Pinpoint the cell where the given text exists, returning its (x, y) midpoint coordinate. 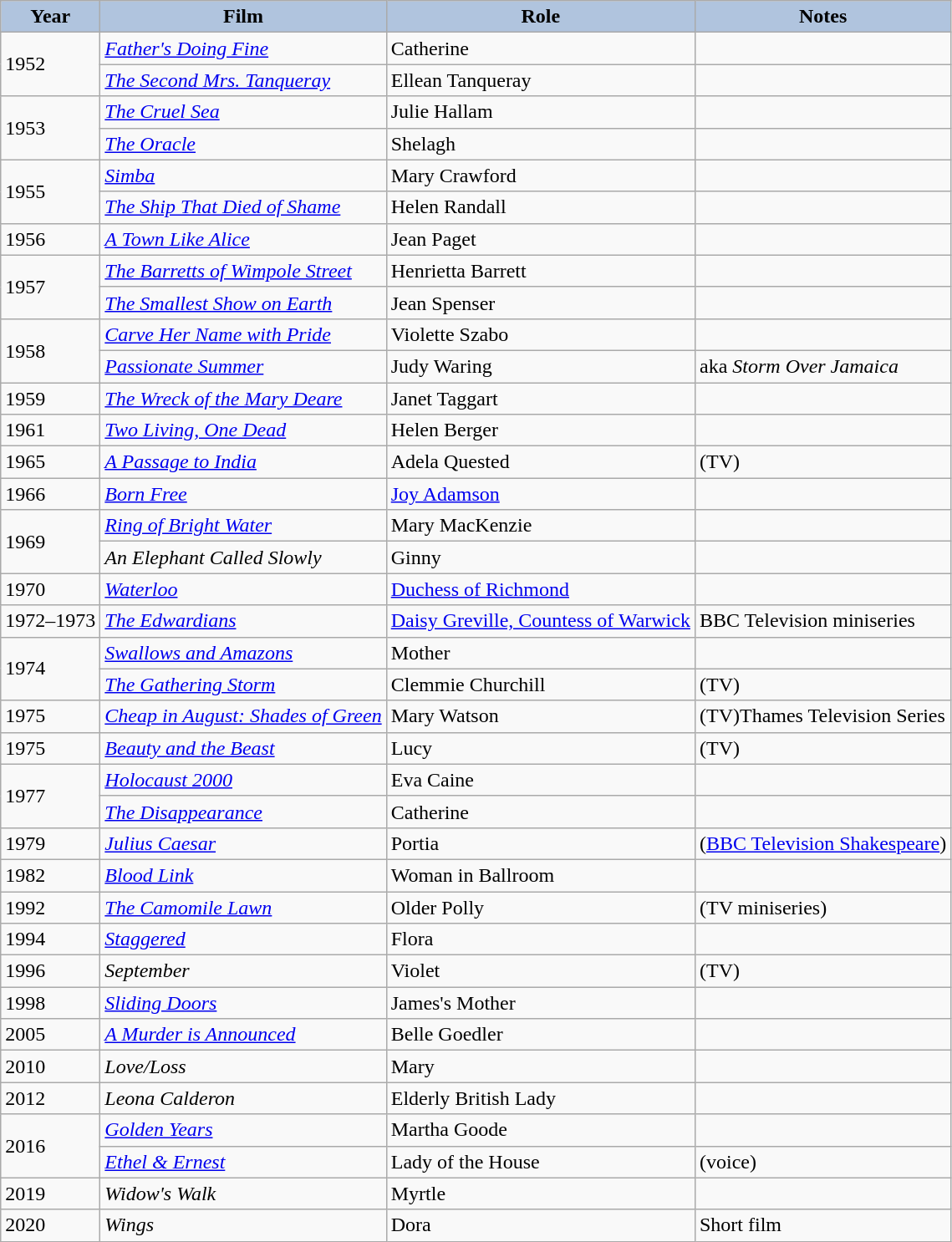
Mother (540, 653)
1994 (50, 939)
Love/Loss (243, 1066)
aka Storm Over Jamaica (822, 366)
The Edwardians (243, 621)
The Cruel Sea (243, 112)
Adela Quested (540, 462)
1957 (50, 287)
Carve Her Name with Pride (243, 334)
Beauty and the Beast (243, 748)
1970 (50, 589)
Father's Doing Fine (243, 48)
Year (50, 17)
Sliding Doors (243, 1003)
The Gathering Storm (243, 685)
1955 (50, 191)
1992 (50, 907)
Jean Spenser (540, 303)
1953 (50, 128)
An Elephant Called Slowly (243, 557)
1961 (50, 430)
Ring of Bright Water (243, 526)
Violet (540, 971)
The Oracle (243, 144)
Duchess of Richmond (540, 589)
Woman in Ballroom (540, 875)
(TV)Thames Television Series (822, 716)
Elderly British Lady (540, 1098)
A Passage to India (243, 462)
1977 (50, 796)
Film (243, 17)
Clemmie Churchill (540, 685)
Role (540, 17)
The Wreck of the Mary Deare (243, 399)
Lucy (540, 748)
September (243, 971)
Older Polly (540, 907)
1972–1973 (50, 621)
Mary (540, 1066)
The Disappearance (243, 812)
Helen Randall (540, 207)
2016 (50, 1146)
Mary Crawford (540, 176)
Short film (822, 1225)
1969 (50, 542)
Joy Adamson (540, 494)
Shelagh (540, 144)
1956 (50, 239)
Notes (822, 17)
Staggered (243, 939)
Passionate Summer (243, 366)
Flora (540, 939)
1959 (50, 399)
Helen Berger (540, 430)
BBC Television miniseries (822, 621)
Swallows and Amazons (243, 653)
Dora (540, 1225)
2019 (50, 1194)
Waterloo (243, 589)
Cheap in August: Shades of Green (243, 716)
Janet Taggart (540, 399)
(TV miniseries) (822, 907)
1996 (50, 971)
Widow's Walk (243, 1194)
Ellean Tanqueray (540, 80)
1974 (50, 669)
1982 (50, 875)
2020 (50, 1225)
Simba (243, 176)
The Camomile Lawn (243, 907)
1952 (50, 64)
Violette Szabo (540, 334)
Eva Caine (540, 780)
2005 (50, 1035)
2010 (50, 1066)
Belle Goedler (540, 1035)
Golden Years (243, 1130)
1979 (50, 843)
1965 (50, 462)
James's Mother (540, 1003)
(BBC Television Shakespeare) (822, 843)
Julie Hallam (540, 112)
1958 (50, 350)
The Smallest Show on Earth (243, 303)
1998 (50, 1003)
Wings (243, 1225)
Blood Link (243, 875)
Lady of the House (540, 1162)
Ginny (540, 557)
Ethel & Ernest (243, 1162)
Mary MacKenzie (540, 526)
Born Free (243, 494)
Henrietta Barrett (540, 271)
1966 (50, 494)
Holocaust 2000 (243, 780)
Myrtle (540, 1194)
Martha Goode (540, 1130)
Daisy Greville, Countess of Warwick (540, 621)
Portia (540, 843)
Two Living, One Dead (243, 430)
The Second Mrs. Tanqueray (243, 80)
A Town Like Alice (243, 239)
Mary Watson (540, 716)
Julius Caesar (243, 843)
2012 (50, 1098)
Judy Waring (540, 366)
Leona Calderon (243, 1098)
Jean Paget (540, 239)
The Ship That Died of Shame (243, 207)
A Murder is Announced (243, 1035)
(voice) (822, 1162)
The Barretts of Wimpole Street (243, 271)
